Return [X, Y] of the center of cell containing provided text 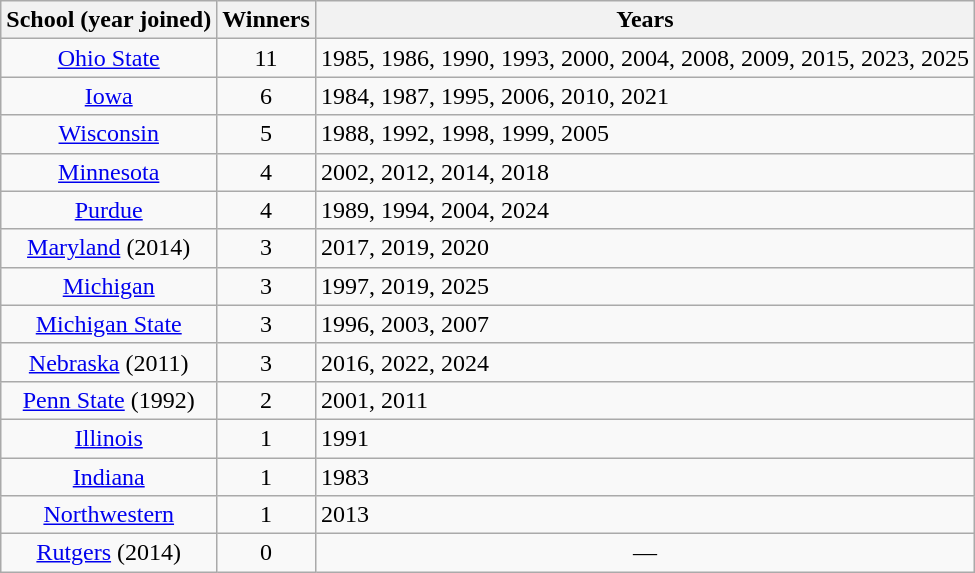
Iowa [109, 96]
Wisconsin [109, 134]
2017, 2019, 2020 [644, 248]
Indiana [109, 477]
1984, 1987, 1995, 2006, 2010, 2021 [644, 96]
Years [644, 20]
Northwestern [109, 515]
Winners [266, 20]
2013 [644, 515]
— [644, 553]
11 [266, 58]
2016, 2022, 2024 [644, 362]
1985, 1986, 1990, 1993, 2000, 2004, 2008, 2009, 2015, 2023, 2025 [644, 58]
Maryland (2014) [109, 248]
Minnesota [109, 172]
School (year joined) [109, 20]
0 [266, 553]
Penn State (1992) [109, 400]
Purdue [109, 210]
Nebraska (2011) [109, 362]
2 [266, 400]
Michigan [109, 286]
Illinois [109, 438]
2001, 2011 [644, 400]
1996, 2003, 2007 [644, 324]
1997, 2019, 2025 [644, 286]
1983 [644, 477]
Rutgers (2014) [109, 553]
1989, 1994, 2004, 2024 [644, 210]
Ohio State [109, 58]
6 [266, 96]
5 [266, 134]
Michigan State [109, 324]
2002, 2012, 2014, 2018 [644, 172]
1988, 1992, 1998, 1999, 2005 [644, 134]
1991 [644, 438]
